Scan for the cell matching the given text and deliver its (X, Y) coordinate at center. 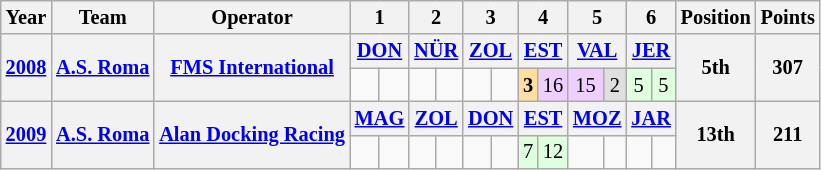
MOZ (597, 118)
6 (650, 17)
MAG (380, 118)
Operator (252, 17)
2009 (26, 134)
2008 (26, 68)
FMS International (252, 68)
VAL (597, 51)
12 (553, 152)
16 (553, 85)
Position (716, 17)
1 (380, 17)
Points (788, 17)
JER (650, 51)
7 (528, 152)
JAR (650, 118)
Team (102, 17)
13th (716, 134)
Alan Docking Racing (252, 134)
Year (26, 17)
15 (586, 85)
307 (788, 68)
NÜR (436, 51)
211 (788, 134)
4 (543, 17)
5th (716, 68)
